Search for the cell housing the specified text and yield its [x, y] center coordinate. 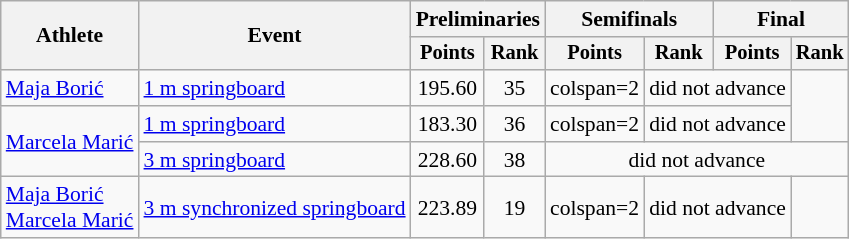
Maja BorićMarcela Marić [70, 208]
36 [514, 124]
Semifinals [629, 19]
38 [514, 160]
Final [780, 19]
Marcela Marić [70, 142]
Preliminaries [478, 19]
228.60 [448, 160]
3 m synchronized springboard [275, 208]
35 [514, 88]
195.60 [448, 88]
Event [275, 36]
183.30 [448, 124]
Athlete [70, 36]
Maja Borić [70, 88]
223.89 [448, 208]
19 [514, 208]
3 m springboard [275, 160]
